Scan for the cell matching the given text and deliver its (x, y) coordinate at center. 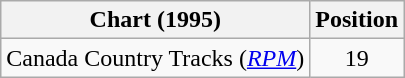
Position (357, 20)
Chart (1995) (156, 20)
Canada Country Tracks (RPM) (156, 58)
19 (357, 58)
